Return [X, Y] of the center of cell containing provided text 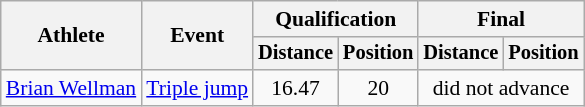
Brian Wellman [71, 88]
Athlete [71, 36]
16.47 [296, 88]
did not advance [500, 88]
Qualification [336, 19]
Triple jump [197, 88]
Final [500, 19]
20 [378, 88]
Event [197, 36]
